Find where the given text appears and provide that cell's center as (x, y) coordinate. 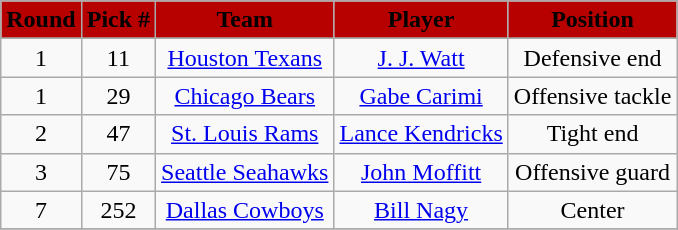
Gabe Carimi (421, 96)
Round (41, 20)
Chicago Bears (245, 96)
Tight end (592, 134)
Position (592, 20)
Offensive tackle (592, 96)
J. J. Watt (421, 58)
Seattle Seahawks (245, 172)
Player (421, 20)
Team (245, 20)
252 (118, 210)
Bill Nagy (421, 210)
Center (592, 210)
2 (41, 134)
11 (118, 58)
Lance Kendricks (421, 134)
Offensive guard (592, 172)
John Moffitt (421, 172)
7 (41, 210)
Houston Texans (245, 58)
75 (118, 172)
Defensive end (592, 58)
47 (118, 134)
Pick # (118, 20)
St. Louis Rams (245, 134)
29 (118, 96)
3 (41, 172)
Dallas Cowboys (245, 210)
